Find where the given text appears and provide that cell's center as [x, y] coordinate. 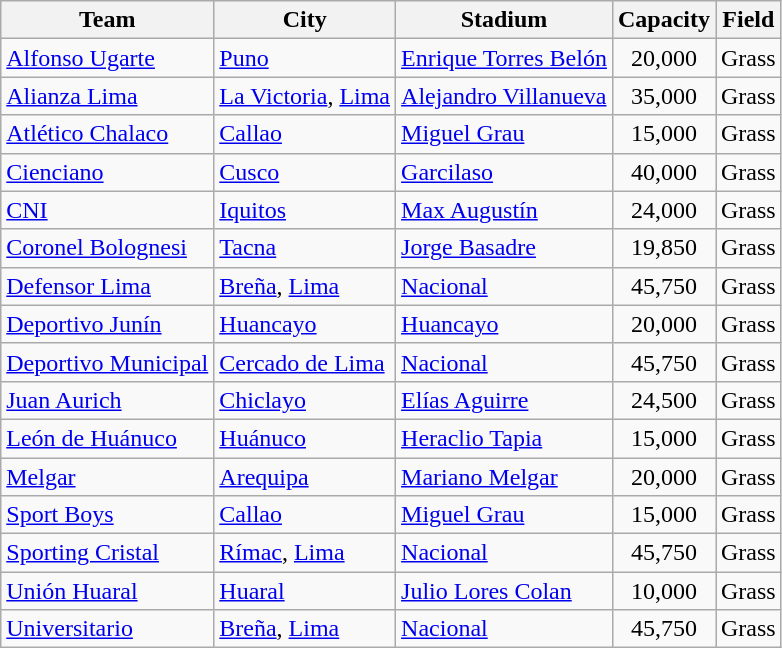
CNI [108, 210]
Field [749, 20]
Defensor Lima [108, 286]
Deportivo Junín [108, 324]
19,850 [664, 248]
Jorge Basadre [504, 248]
Sporting Cristal [108, 553]
Huaral [305, 591]
10,000 [664, 591]
Unión Huaral [108, 591]
City [305, 20]
Alianza Lima [108, 96]
Chiclayo [305, 400]
Rímac, Lima [305, 553]
Julio Lores Colan [504, 591]
Arequipa [305, 477]
Coronel Bolognesi [108, 248]
León de Huánuco [108, 438]
Max Augustín [504, 210]
24,500 [664, 400]
Iquitos [305, 210]
Team [108, 20]
Elías Aguirre [504, 400]
Universitario [108, 629]
35,000 [664, 96]
Huánuco [305, 438]
La Victoria, Lima [305, 96]
Mariano Melgar [504, 477]
Deportivo Municipal [108, 362]
Tacna [305, 248]
Puno [305, 58]
Cusco [305, 172]
40,000 [664, 172]
Enrique Torres Belón [504, 58]
24,000 [664, 210]
Garcilaso [504, 172]
Stadium [504, 20]
Melgar [108, 477]
Atlético Chalaco [108, 134]
Juan Aurich [108, 400]
Capacity [664, 20]
Cercado de Lima [305, 362]
Sport Boys [108, 515]
Alfonso Ugarte [108, 58]
Heraclio Tapia [504, 438]
Cienciano [108, 172]
Alejandro Villanueva [504, 96]
